Output the (x, y) coordinate of the center of the cell containing the given text.  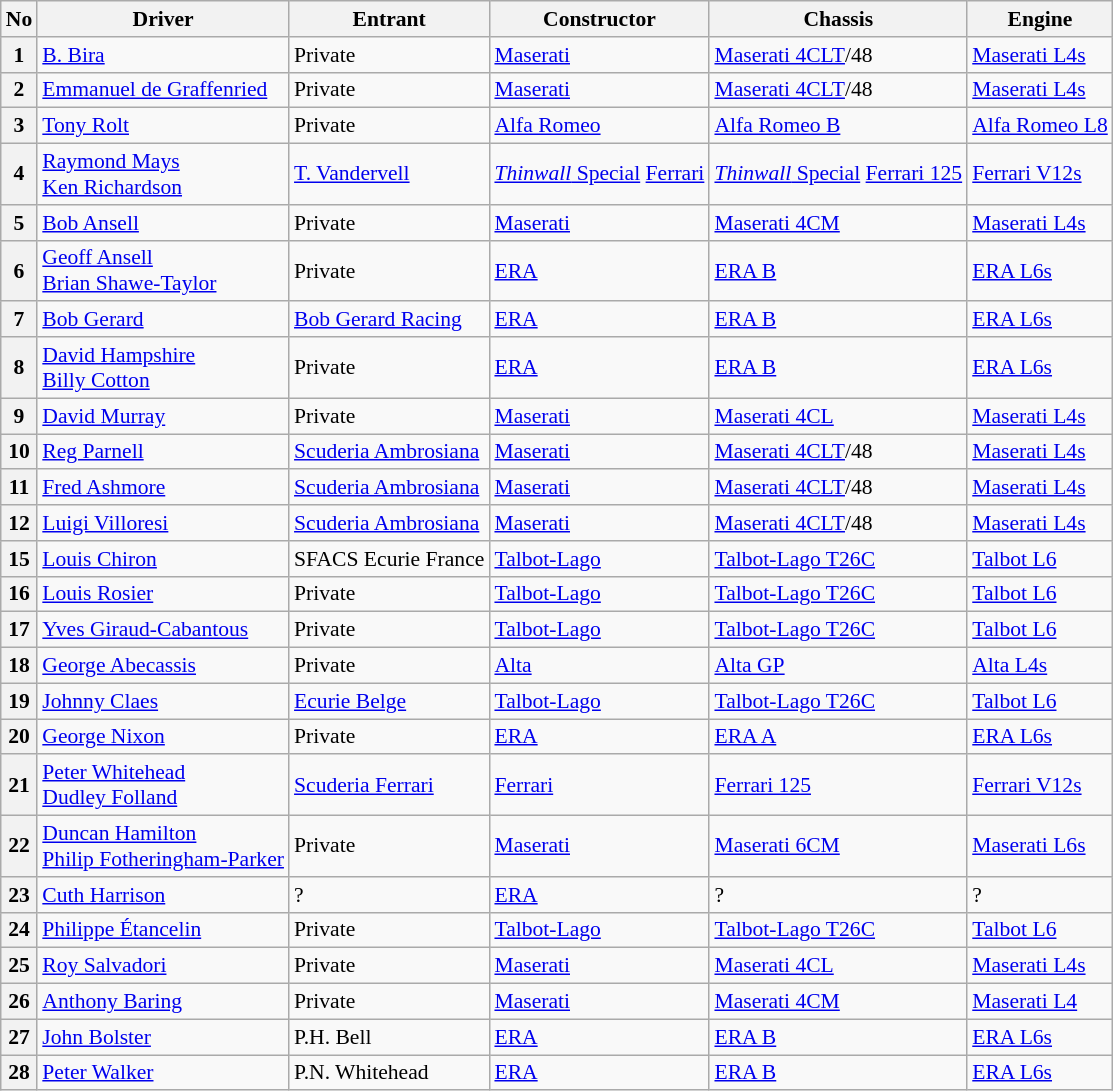
Alfa Romeo L8 (1040, 126)
4 (20, 174)
9 (20, 416)
Entrant (389, 19)
Reg Parnell (163, 452)
Bob Gerard (163, 320)
Maserati L6s (1040, 846)
Tony Rolt (163, 126)
26 (20, 1002)
Duncan Hamilton Philip Fotheringham-Parker (163, 846)
19 (20, 701)
Engine (1040, 19)
SFACS Ecurie France (389, 559)
Thinwall Special Ferrari (599, 174)
Roy Salvadori (163, 966)
Anthony Baring (163, 1002)
Maserati 6CM (838, 846)
22 (20, 846)
15 (20, 559)
17 (20, 630)
B. Bira (163, 55)
Scuderia Ferrari (389, 786)
John Bolster (163, 1037)
8 (20, 368)
3 (20, 126)
No (20, 19)
Thinwall Special Ferrari 125 (838, 174)
Bob Gerard Racing (389, 320)
Luigi Villoresi (163, 523)
28 (20, 1073)
Louis Rosier (163, 594)
Geoff Ansell Brian Shawe-Taylor (163, 270)
T. Vandervell (389, 174)
ERA A (838, 737)
20 (20, 737)
Cuth Harrison (163, 895)
23 (20, 895)
21 (20, 786)
Alfa Romeo B (838, 126)
George Abecassis (163, 666)
2 (20, 90)
Chassis (838, 19)
P.H. Bell (389, 1037)
Louis Chiron (163, 559)
Ecurie Belge (389, 701)
David Murray (163, 416)
25 (20, 966)
Ferrari (599, 786)
Constructor (599, 19)
11 (20, 488)
Alta GP (838, 666)
Alta L4s (1040, 666)
24 (20, 930)
George Nixon (163, 737)
Alta (599, 666)
27 (20, 1037)
David Hampshire Billy Cotton (163, 368)
Fred Ashmore (163, 488)
Johnny Claes (163, 701)
Philippe Étancelin (163, 930)
18 (20, 666)
5 (20, 223)
Driver (163, 19)
Maserati L4 (1040, 1002)
12 (20, 523)
Raymond Mays Ken Richardson (163, 174)
Bob Ansell (163, 223)
6 (20, 270)
Peter Whitehead Dudley Folland (163, 786)
Alfa Romeo (599, 126)
16 (20, 594)
10 (20, 452)
Emmanuel de Graffenried (163, 90)
7 (20, 320)
Peter Walker (163, 1073)
Yves Giraud-Cabantous (163, 630)
Ferrari 125 (838, 786)
P.N. Whitehead (389, 1073)
1 (20, 55)
